Output the [x, y] coordinate of the center of the cell containing the given text.  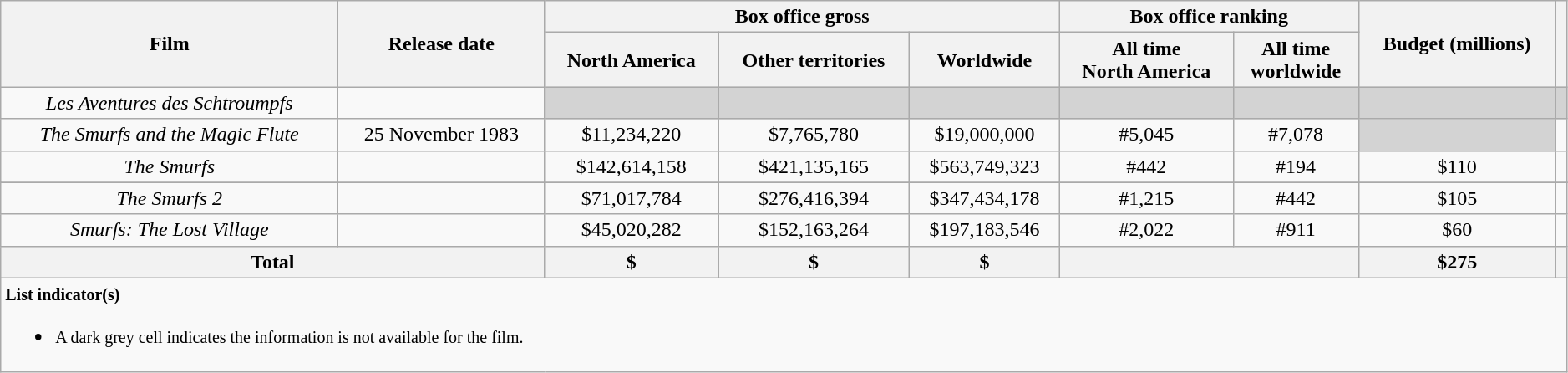
#1,215 [1147, 198]
$347,434,178 [984, 198]
Box office ranking [1210, 17]
Release date [441, 43]
$7,765,780 [814, 135]
$142,614,158 [632, 166]
#5,045 [1147, 135]
$421,135,165 [814, 166]
$19,000,000 [984, 135]
#194 [1296, 166]
Other territories [814, 60]
The Smurfs 2 [170, 198]
$152,163,264 [814, 230]
$197,183,546 [984, 230]
Les Aventures des Schtroumpfs [170, 103]
$105 [1457, 198]
$11,234,220 [632, 135]
Smurfs: The Lost Village [170, 230]
All timeworldwide [1296, 60]
All timeNorth America [1147, 60]
$563,749,323 [984, 166]
$60 [1457, 230]
Total [272, 262]
#911 [1296, 230]
25 November 1983 [441, 135]
Film [170, 43]
$276,416,394 [814, 198]
Box office gross [802, 17]
$275 [1457, 262]
$71,017,784 [632, 198]
#7,078 [1296, 135]
List indicator(s)A dark grey cell indicates the information is not available for the film. [784, 324]
The Smurfs [170, 166]
#2,022 [1147, 230]
Worldwide [984, 60]
The Smurfs and the Magic Flute [170, 135]
Budget (millions) [1457, 43]
North America [632, 60]
$110 [1457, 166]
$45,020,282 [632, 230]
